Pinpoint the cell where the given text exists, returning its (X, Y) midpoint coordinate. 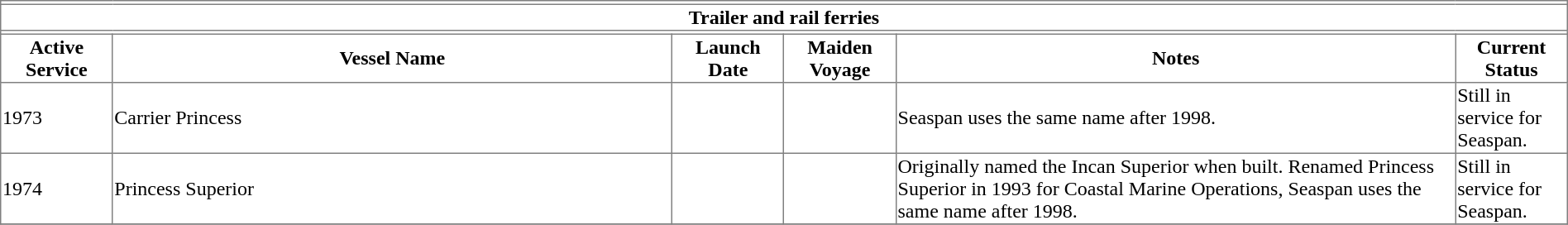
Princess Superior (392, 189)
Active Service (56, 58)
Seaspan uses the same name after 1998. (1176, 118)
Maiden Voyage (840, 58)
1973 (56, 118)
1974 (56, 189)
Launch Date (728, 58)
Trailer and rail ferries (784, 17)
Vessel Name (392, 58)
Carrier Princess (392, 118)
Notes (1176, 58)
Current Status (1512, 58)
